Find where the given text appears and provide that cell's center as (x, y) coordinate. 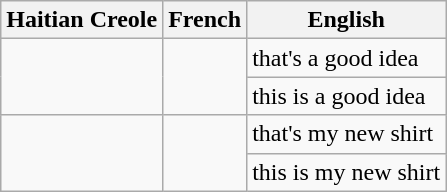
Haitian Creole (82, 20)
that's a good idea (346, 58)
this is my new shirt (346, 172)
that's my new shirt (346, 134)
English (346, 20)
this is a good idea (346, 96)
French (205, 20)
